Provide the (X, Y) coordinate of the cell's center where the given text is located.  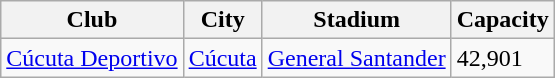
General Santander (356, 58)
42,901 (502, 58)
Cúcuta Deportivo (92, 58)
Club (92, 20)
Stadium (356, 20)
Capacity (502, 20)
City (222, 20)
Cúcuta (222, 58)
